Return the [x, y] coordinate for the center point of the cell that contains the specified text.  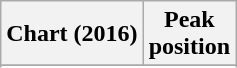
Chart (2016) [72, 34]
Peak position [189, 34]
